Provide the (X, Y) coordinate of the cell's center where the given text is located.  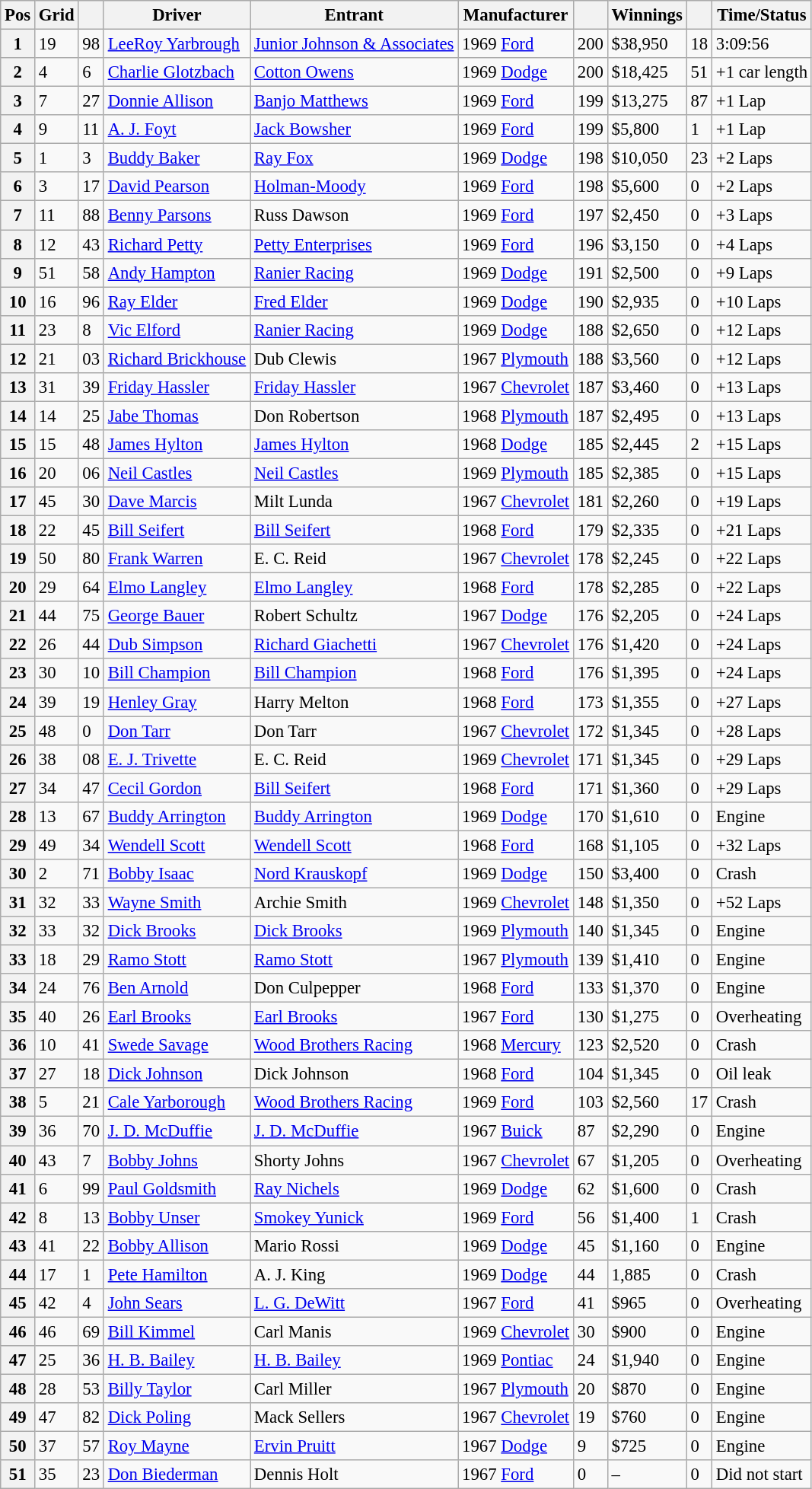
53 (91, 1389)
$1,410 (647, 960)
Charlie Glotzbach (177, 72)
$2,290 (647, 1131)
A. J. Foyt (177, 129)
Roy Mayne (177, 1446)
LeeRoy Yarbrough (177, 44)
+32 Laps (761, 845)
Time/Status (761, 15)
$1,205 (647, 1160)
E. J. Trivette (177, 759)
172 (591, 731)
191 (591, 273)
$2,560 (647, 1103)
08 (91, 759)
56 (591, 1217)
71 (91, 874)
190 (591, 301)
Pos (18, 15)
Pete Hamilton (177, 1274)
+19 Laps (761, 502)
196 (591, 244)
82 (91, 1417)
103 (591, 1103)
88 (91, 215)
$2,450 (647, 215)
$13,275 (647, 101)
$1,395 (647, 674)
69 (91, 1331)
$3,560 (647, 359)
Bobby Isaac (177, 874)
173 (591, 702)
Ray Fox (355, 158)
1967 Buick (516, 1131)
+10 Laps (761, 301)
64 (91, 588)
$2,245 (647, 559)
Dub Clewis (355, 359)
$2,935 (647, 301)
98 (91, 44)
Andy Hampton (177, 273)
139 (591, 960)
A. J. King (355, 1274)
3:09:56 (761, 44)
58 (91, 273)
140 (591, 931)
Holman-Moody (355, 187)
+3 Laps (761, 215)
$965 (647, 1303)
123 (591, 1045)
150 (591, 874)
+1 car length (761, 72)
Dennis Holt (355, 1475)
03 (91, 359)
Fred Elder (355, 301)
99 (91, 1188)
+52 Laps (761, 902)
76 (91, 988)
Oil leak (761, 1074)
+27 Laps (761, 702)
$5,600 (647, 187)
$1,600 (647, 1188)
Banjo Matthews (355, 101)
$760 (647, 1417)
Swede Savage (177, 1045)
$5,800 (647, 129)
Richard Petty (177, 244)
Milt Lunda (355, 502)
$1,350 (647, 902)
96 (91, 301)
$3,150 (647, 244)
$3,400 (647, 874)
$725 (647, 1446)
Benny Parsons (177, 215)
Dick Poling (177, 1417)
1968 Mercury (516, 1045)
Don Robertson (355, 416)
Jabe Thomas (177, 416)
Ray Elder (177, 301)
$2,260 (647, 502)
+9 Laps (761, 273)
179 (591, 531)
+4 Laps (761, 244)
Wayne Smith (177, 902)
Henley Gray (177, 702)
Carl Manis (355, 1331)
Cale Yarborough (177, 1103)
Ervin Pruitt (355, 1446)
170 (591, 817)
$1,400 (647, 1217)
70 (91, 1131)
130 (591, 1017)
181 (591, 502)
$2,335 (647, 531)
168 (591, 845)
Bill Kimmel (177, 1331)
1968 Plymouth (516, 416)
$1,105 (647, 845)
$2,500 (647, 273)
Driver (177, 15)
$2,285 (647, 588)
$2,385 (647, 473)
$1,370 (647, 988)
Did not start (761, 1475)
Harry Melton (355, 702)
80 (91, 559)
Nord Krauskopf (355, 874)
Jack Bowsher (355, 129)
$900 (647, 1331)
Entrant (355, 15)
Cotton Owens (355, 72)
Richard Giachetti (355, 645)
$38,950 (647, 44)
$1,360 (647, 788)
Frank Warren (177, 559)
$1,160 (647, 1245)
$1,275 (647, 1017)
Russ Dawson (355, 215)
$18,425 (647, 72)
$2,520 (647, 1045)
Ray Nichels (355, 1188)
133 (591, 988)
$2,495 (647, 416)
Mack Sellers (355, 1417)
Vic Elford (177, 330)
Cecil Gordon (177, 788)
1969 Pontiac (516, 1360)
$1,940 (647, 1360)
L. G. DeWitt (355, 1303)
– (647, 1475)
Smokey Yunick (355, 1217)
Bobby Unser (177, 1217)
148 (591, 902)
Carl Miller (355, 1389)
George Bauer (177, 616)
Mario Rossi (355, 1245)
Shorty Johns (355, 1160)
Robert Schultz (355, 616)
Bobby Allison (177, 1245)
1968 Dodge (516, 445)
$10,050 (647, 158)
Bobby Johns (177, 1160)
197 (591, 215)
Donnie Allison (177, 101)
$2,650 (647, 330)
David Pearson (177, 187)
Dave Marcis (177, 502)
Archie Smith (355, 902)
Don Culpepper (355, 988)
John Sears (177, 1303)
+21 Laps (761, 531)
Billy Taylor (177, 1389)
$870 (647, 1389)
Buddy Baker (177, 158)
1,885 (647, 1274)
Richard Brickhouse (177, 359)
Junior Johnson & Associates (355, 44)
Don Biederman (177, 1475)
62 (591, 1188)
+28 Laps (761, 731)
Manufacturer (516, 15)
Paul Goldsmith (177, 1188)
104 (591, 1074)
$1,420 (647, 645)
$3,460 (647, 387)
$1,610 (647, 817)
Winnings (647, 15)
$1,355 (647, 702)
Dub Simpson (177, 645)
75 (91, 616)
Petty Enterprises (355, 244)
$2,445 (647, 445)
$2,205 (647, 616)
06 (91, 473)
Ben Arnold (177, 988)
57 (91, 1446)
Grid (56, 15)
